Return (x, y) of the center of cell containing provided text 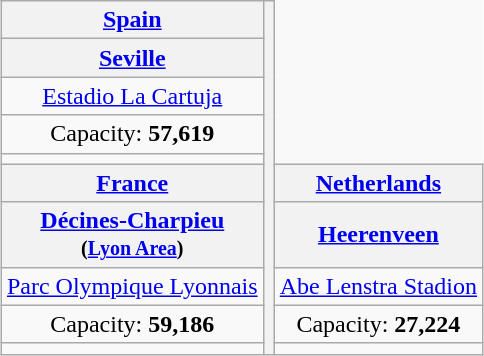
Capacity: 59,186 (132, 324)
Heerenveen (378, 234)
Spain (132, 20)
Seville (132, 58)
Capacity: 57,619 (132, 134)
Capacity: 27,224 (378, 324)
Parc Olympique Lyonnais (132, 286)
Netherlands (378, 183)
Décines-Charpieu(Lyon Area) (132, 234)
France (132, 183)
Abe Lenstra Stadion (378, 286)
Estadio La Cartuja (132, 96)
